Find where the given text appears and provide that cell's center as [X, Y] coordinate. 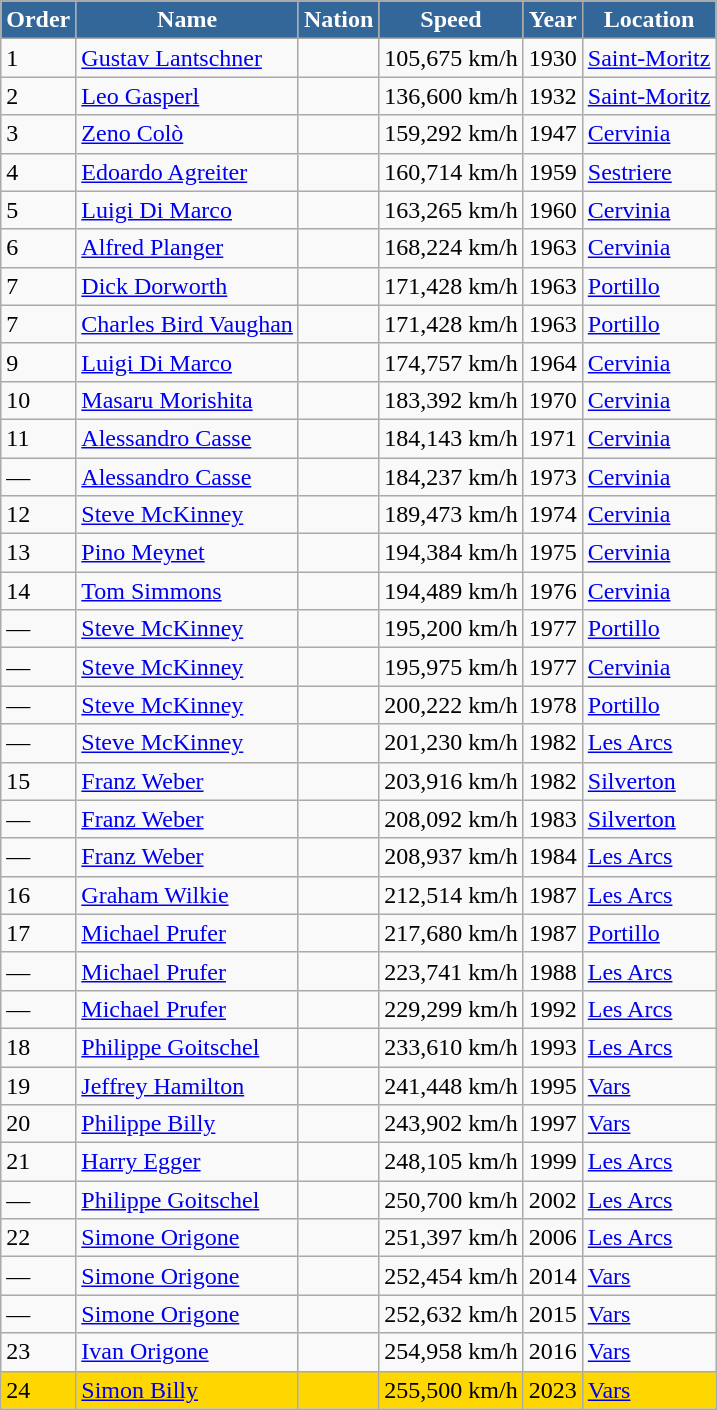
Name [188, 20]
Nation [338, 20]
2023 [552, 1390]
24 [38, 1390]
1947 [552, 134]
208,092 km/h [451, 819]
2014 [552, 1276]
1973 [552, 477]
Tom Simmons [188, 591]
203,916 km/h [451, 781]
11 [38, 438]
16 [38, 895]
1999 [552, 1162]
Speed [451, 20]
1978 [552, 705]
Masaru Morishita [188, 400]
1984 [552, 857]
2002 [552, 1200]
Alfred Planger [188, 248]
9 [38, 362]
254,958 km/h [451, 1352]
Location [649, 20]
Zeno Colò [188, 134]
195,200 km/h [451, 629]
243,902 km/h [451, 1124]
1997 [552, 1124]
201,230 km/h [451, 743]
189,473 km/h [451, 515]
Pino Meynet [188, 553]
23 [38, 1352]
208,937 km/h [451, 857]
4 [38, 172]
252,632 km/h [451, 1314]
1975 [552, 553]
241,448 km/h [451, 1085]
6 [38, 248]
21 [38, 1162]
183,392 km/h [451, 400]
1932 [552, 96]
229,299 km/h [451, 1009]
1993 [552, 1047]
3 [38, 134]
Dick Dorworth [188, 286]
1992 [552, 1009]
105,675 km/h [451, 58]
248,105 km/h [451, 1162]
1983 [552, 819]
15 [38, 781]
Simon Billy [188, 1390]
255,500 km/h [451, 1390]
251,397 km/h [451, 1238]
163,265 km/h [451, 210]
Order [38, 20]
184,237 km/h [451, 477]
1976 [552, 591]
20 [38, 1124]
1964 [552, 362]
194,384 km/h [451, 553]
Year [552, 20]
Leo Gasperl [188, 96]
168,224 km/h [451, 248]
12 [38, 515]
1960 [552, 210]
1974 [552, 515]
Jeffrey Hamilton [188, 1085]
200,222 km/h [451, 705]
2 [38, 96]
2015 [552, 1314]
195,975 km/h [451, 667]
1988 [552, 971]
Edoardo Agreiter [188, 172]
250,700 km/h [451, 1200]
19 [38, 1085]
1930 [552, 58]
13 [38, 553]
160,714 km/h [451, 172]
184,143 km/h [451, 438]
1995 [552, 1085]
14 [38, 591]
233,610 km/h [451, 1047]
223,741 km/h [451, 971]
174,757 km/h [451, 362]
Gustav Lantschner [188, 58]
17 [38, 933]
217,680 km/h [451, 933]
Graham Wilkie [188, 895]
1970 [552, 400]
194,489 km/h [451, 591]
18 [38, 1047]
136,600 km/h [451, 96]
22 [38, 1238]
212,514 km/h [451, 895]
Harry Egger [188, 1162]
159,292 km/h [451, 134]
1971 [552, 438]
10 [38, 400]
1959 [552, 172]
Philippe Billy [188, 1124]
5 [38, 210]
1 [38, 58]
Ivan Origone [188, 1352]
2016 [552, 1352]
Charles Bird Vaughan [188, 324]
Sestriere [649, 172]
2006 [552, 1238]
252,454 km/h [451, 1276]
